Find where the given text appears and provide that cell's center as [X, Y] coordinate. 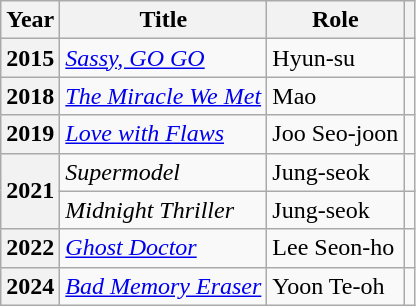
Yoon Te-oh [336, 286]
Year [30, 20]
Supermodel [164, 172]
Title [164, 20]
Lee Seon-ho [336, 248]
Hyun-su [336, 58]
2021 [30, 191]
Ghost Doctor [164, 248]
2022 [30, 248]
Love with Flaws [164, 134]
Joo Seo-joon [336, 134]
Sassy, GO GO [164, 58]
2015 [30, 58]
2024 [30, 286]
Mao [336, 96]
2018 [30, 96]
Bad Memory Eraser [164, 286]
The Miracle We Met [164, 96]
Midnight Thriller [164, 210]
2019 [30, 134]
Role [336, 20]
